For the text-containing cell, return its midpoint in [x, y] coordinate format. 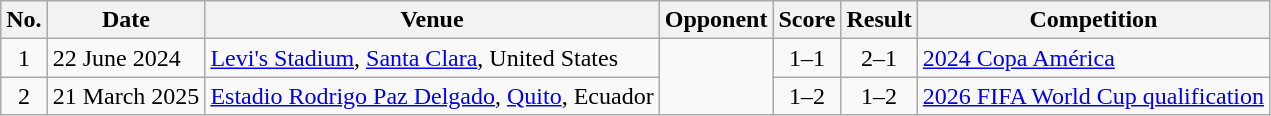
1–1 [807, 58]
Result [879, 20]
Competition [1093, 20]
2024 Copa América [1093, 58]
21 March 2025 [126, 96]
1 [24, 58]
Score [807, 20]
22 June 2024 [126, 58]
Estadio Rodrigo Paz Delgado, Quito, Ecuador [432, 96]
Date [126, 20]
2–1 [879, 58]
No. [24, 20]
Levi's Stadium, Santa Clara, United States [432, 58]
Venue [432, 20]
2 [24, 96]
Opponent [716, 20]
2026 FIFA World Cup qualification [1093, 96]
